Find where the given text appears and provide that cell's center as (x, y) coordinate. 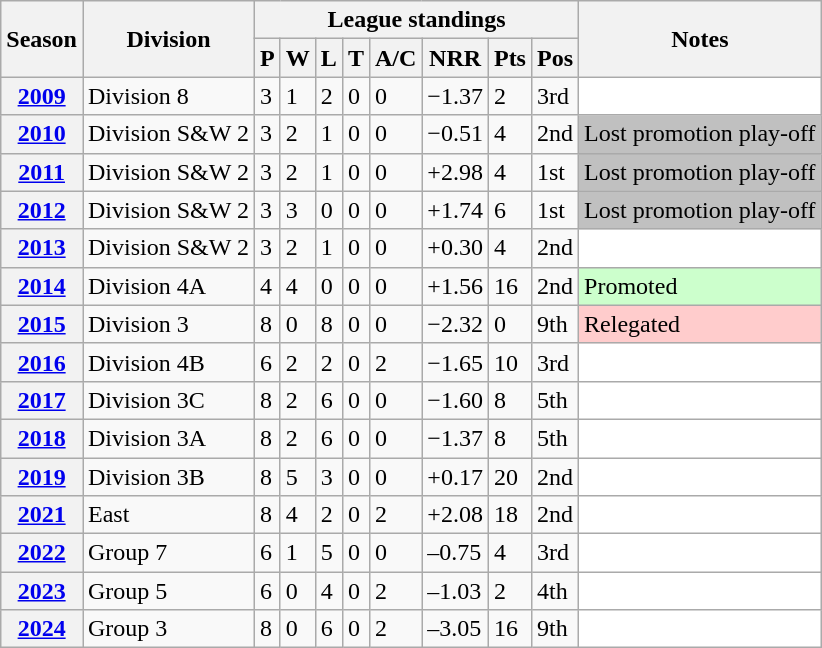
Promoted (700, 286)
−0.51 (456, 134)
2009 (42, 96)
4th (554, 591)
Division 3C (168, 400)
2018 (42, 438)
2024 (42, 629)
2022 (42, 553)
2016 (42, 362)
Division (168, 39)
Pts (510, 58)
2014 (42, 286)
2019 (42, 477)
Group 7 (168, 553)
+1.56 (456, 286)
T (356, 58)
–1.03 (456, 591)
−1.65 (456, 362)
League standings (416, 20)
2012 (42, 210)
−1.60 (456, 400)
A/C (395, 58)
Pos (554, 58)
Division 3A (168, 438)
10 (510, 362)
2017 (42, 400)
−2.32 (456, 324)
2011 (42, 172)
Season (42, 39)
Division 4B (168, 362)
Notes (700, 39)
+0.17 (456, 477)
+0.30 (456, 248)
2013 (42, 248)
+1.74 (456, 210)
W (298, 58)
18 (510, 515)
2021 (42, 515)
2015 (42, 324)
NRR (456, 58)
P (267, 58)
2023 (42, 591)
Division 8 (168, 96)
+2.98 (456, 172)
Division 3B (168, 477)
Group 3 (168, 629)
Division 3 (168, 324)
L (328, 58)
2010 (42, 134)
20 (510, 477)
Group 5 (168, 591)
Relegated (700, 324)
–0.75 (456, 553)
+2.08 (456, 515)
–3.05 (456, 629)
Division 4A (168, 286)
East (168, 515)
